For the text-containing cell, return its midpoint in (x, y) coordinate format. 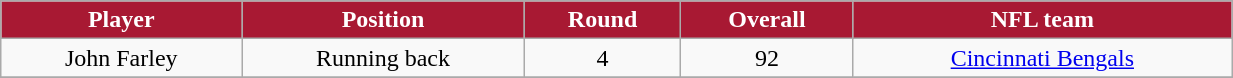
Cincinnati Bengals (1042, 58)
Overall (767, 20)
4 (602, 58)
92 (767, 58)
Running back (384, 58)
NFL team (1042, 20)
Position (384, 20)
Round (602, 20)
Player (122, 20)
John Farley (122, 58)
